Scan for the cell matching the given text and deliver its (x, y) coordinate at center. 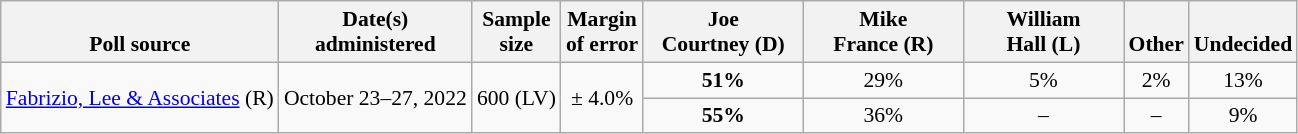
29% (883, 80)
51% (723, 80)
9% (1243, 116)
Date(s)administered (376, 32)
2% (1156, 80)
36% (883, 116)
600 (LV) (516, 98)
Other (1156, 32)
Fabrizio, Lee & Associates (R) (140, 98)
13% (1243, 80)
Marginof error (602, 32)
Undecided (1243, 32)
Poll source (140, 32)
Samplesize (516, 32)
± 4.0% (602, 98)
55% (723, 116)
October 23–27, 2022 (376, 98)
5% (1043, 80)
JoeCourtney (D) (723, 32)
WilliamHall (L) (1043, 32)
MikeFrance (R) (883, 32)
